Pinpoint the cell where the given text exists, returning its [x, y] midpoint coordinate. 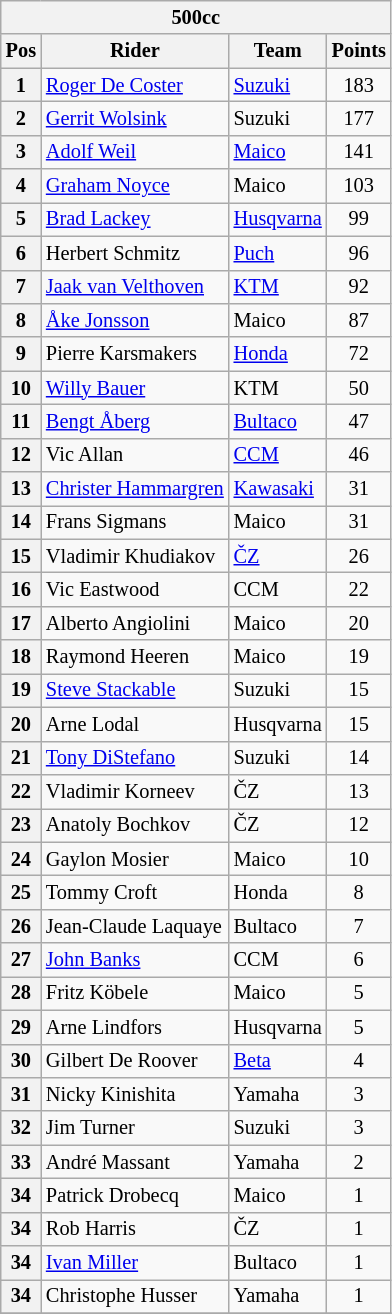
Jean-Claude Laquaye [135, 926]
Patrick Drobecq [135, 1195]
99 [359, 219]
Arne Lindfors [135, 1027]
Pos [21, 51]
Rob Harris [135, 1229]
177 [359, 118]
Christer Hammargren [135, 489]
Gaylon Mosier [135, 859]
Bengt Åberg [135, 421]
Jim Turner [135, 1128]
11 [21, 421]
96 [359, 253]
Rider [135, 51]
16 [21, 589]
Gilbert De Roover [135, 1061]
Steve Stackable [135, 690]
18 [21, 657]
23 [21, 825]
Alberto Angiolini [135, 623]
500cc [196, 17]
Beta [278, 1061]
Team [278, 51]
47 [359, 421]
46 [359, 455]
9 [21, 354]
17 [21, 623]
50 [359, 388]
John Banks [135, 960]
Vladimir Khudiakov [135, 556]
72 [359, 354]
Kawasaki [278, 489]
Åke Jonsson [135, 320]
92 [359, 287]
Brad Lackey [135, 219]
24 [21, 859]
Roger De Coster [135, 85]
Ivan Miller [135, 1263]
Vic Allan [135, 455]
Herbert Schmitz [135, 253]
Arne Lodal [135, 724]
Adolf Weil [135, 152]
33 [21, 1162]
27 [21, 960]
Frans Sigmans [135, 522]
Willy Bauer [135, 388]
103 [359, 186]
Raymond Heeren [135, 657]
Fritz Köbele [135, 993]
Gerrit Wolsink [135, 118]
30 [21, 1061]
Vic Eastwood [135, 589]
25 [21, 892]
Pierre Karsmakers [135, 354]
21 [21, 758]
32 [21, 1128]
Graham Noyce [135, 186]
Anatoly Bochkov [135, 825]
Jaak van Velthoven [135, 287]
André Massant [135, 1162]
183 [359, 85]
Christophe Husser [135, 1296]
141 [359, 152]
29 [21, 1027]
Tony DiStefano [135, 758]
28 [21, 993]
87 [359, 320]
Vladimir Korneev [135, 791]
Puch [278, 253]
Tommy Croft [135, 892]
Points [359, 51]
Nicky Kinishita [135, 1094]
